Pinpoint the cell where the given text exists, returning its (X, Y) midpoint coordinate. 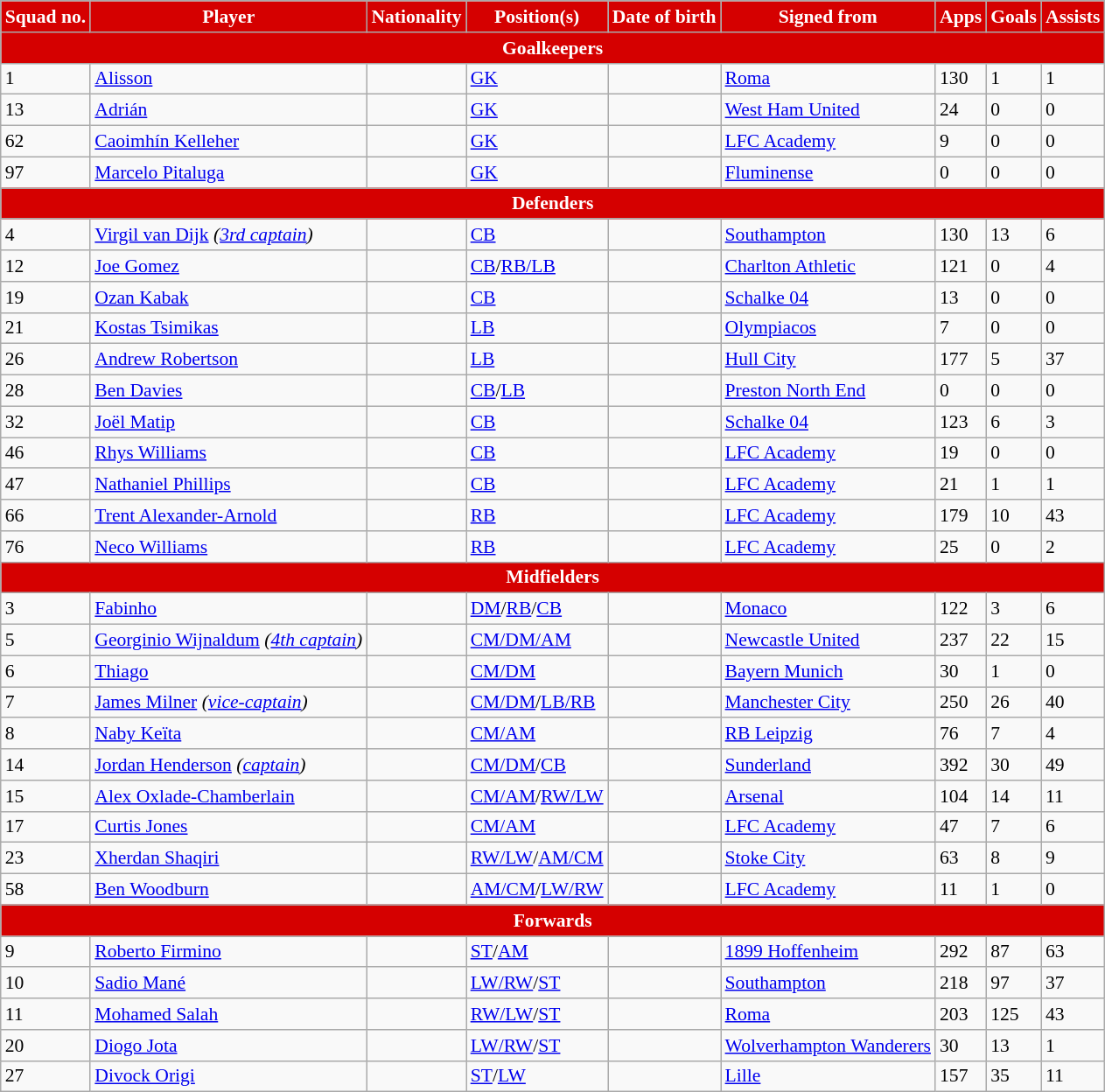
Georginio Wijnaldum (4th captain) (228, 640)
Monaco (828, 609)
32 (45, 422)
CM/DM/LB/RB (537, 703)
17 (45, 827)
ST/AM (537, 952)
66 (45, 515)
Xherdan Shaqiri (228, 858)
28 (45, 391)
Kostas Tsimikas (228, 328)
Lille (828, 1076)
CB/RB/LB (537, 266)
Fluminense (828, 172)
Player (228, 17)
ST/LW (537, 1076)
25 (961, 547)
West Ham United (828, 110)
Marcelo Pitaluga (228, 172)
Goalkeepers (553, 48)
CM/AM/RW/LW (537, 796)
123 (961, 422)
Caoimhín Kelleher (228, 142)
27 (45, 1076)
DM/RB/CB (537, 609)
62 (45, 142)
Ozan Kabak (228, 297)
Jordan Henderson (captain) (228, 765)
157 (961, 1076)
CM/DM/AM (537, 640)
Assists (1073, 17)
CM/DM/CB (537, 765)
Signed from (828, 17)
Naby Keïta (228, 734)
Rhys Williams (228, 453)
2 (1073, 547)
Apps (961, 17)
1899 Hoffenheim (828, 952)
Position(s) (537, 17)
Hull City (828, 360)
Preston North End (828, 391)
203 (961, 1014)
Olympiacos (828, 328)
Andrew Robertson (228, 360)
Joël Matip (228, 422)
20 (45, 1046)
Adrián (228, 110)
Sunderland (828, 765)
Squad no. (45, 17)
RW/LW/AM/CM (537, 858)
46 (45, 453)
AM/CM/LW/RW (537, 890)
237 (961, 640)
Bayern Munich (828, 671)
40 (1073, 703)
104 (961, 796)
Date of birth (665, 17)
22 (1013, 640)
Alex Oxlade-Chamberlain (228, 796)
RB Leipzig (828, 734)
CM/DM (537, 671)
35 (1013, 1076)
179 (961, 515)
Sadio Mané (228, 983)
Forwards (553, 920)
Midfielders (553, 577)
292 (961, 952)
Arsenal (828, 796)
Virgil van Dijk (3rd captain) (228, 235)
122 (961, 609)
Manchester City (828, 703)
Newcastle United (828, 640)
Joe Gomez (228, 266)
218 (961, 983)
121 (961, 266)
Ben Davies (228, 391)
Divock Origi (228, 1076)
Ben Woodburn (228, 890)
Stoke City (828, 858)
Nathaniel Phillips (228, 485)
24 (961, 110)
Neco Williams (228, 547)
12 (45, 266)
177 (961, 360)
49 (1073, 765)
Roberto Firmino (228, 952)
Nationality (416, 17)
Trent Alexander-Arnold (228, 515)
Alisson (228, 79)
James Milner (vice-captain) (228, 703)
58 (45, 890)
Diogo Jota (228, 1046)
23 (45, 858)
Goals (1013, 17)
87 (1013, 952)
Mohamed Salah (228, 1014)
125 (1013, 1014)
Curtis Jones (228, 827)
Thiago (228, 671)
Wolverhampton Wanderers (828, 1046)
CB/LB (537, 391)
392 (961, 765)
250 (961, 703)
RW/LW/ST (537, 1014)
Fabinho (228, 609)
Charlton Athletic (828, 266)
Defenders (553, 204)
